Determine the (x, y) coordinate at the center of the cell enclosing the given text.  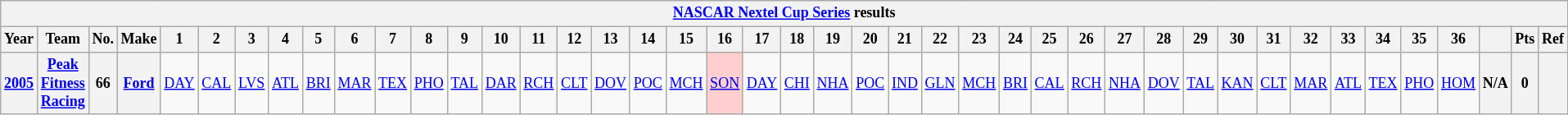
23 (979, 39)
11 (539, 39)
30 (1237, 39)
Make (139, 39)
IND (906, 83)
7 (393, 39)
2005 (20, 83)
14 (648, 39)
Team (62, 39)
66 (103, 83)
21 (906, 39)
SON (725, 83)
12 (575, 39)
CHI (798, 83)
KAN (1237, 83)
28 (1164, 39)
32 (1311, 39)
35 (1420, 39)
0 (1525, 83)
34 (1383, 39)
Ref (1553, 39)
24 (1015, 39)
N/A (1495, 83)
27 (1125, 39)
GLN (940, 83)
17 (761, 39)
3 (252, 39)
25 (1050, 39)
18 (798, 39)
DAR (501, 83)
8 (429, 39)
1 (179, 39)
Year (20, 39)
10 (501, 39)
LVS (252, 83)
26 (1087, 39)
Peak Fitness Racing (62, 83)
19 (833, 39)
29 (1200, 39)
36 (1459, 39)
5 (318, 39)
Pts (1525, 39)
33 (1349, 39)
NASCAR Nextel Cup Series results (784, 13)
31 (1274, 39)
2 (216, 39)
No. (103, 39)
20 (870, 39)
9 (464, 39)
13 (611, 39)
4 (286, 39)
Ford (139, 83)
HOM (1459, 83)
6 (355, 39)
16 (725, 39)
15 (686, 39)
22 (940, 39)
